Provide the [X, Y] coordinate of the cell's center where the given text is located.  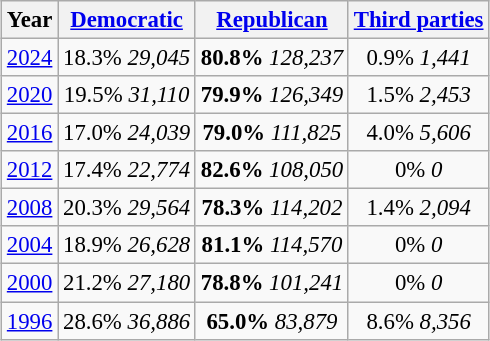
2024 [30, 58]
82.6% 108,050 [272, 170]
17.4% 22,774 [127, 170]
79.0% 111,825 [272, 133]
2008 [30, 208]
2016 [30, 133]
Democratic [127, 20]
17.0% 24,039 [127, 133]
81.1% 114,570 [272, 245]
4.0% 5,606 [418, 133]
2012 [30, 170]
2000 [30, 283]
Year [30, 20]
1996 [30, 321]
80.8% 128,237 [272, 58]
79.9% 126,349 [272, 95]
2020 [30, 95]
78.3% 114,202 [272, 208]
19.5% 31,110 [127, 95]
8.6% 8,356 [418, 321]
20.3% 29,564 [127, 208]
28.6% 36,886 [127, 321]
Republican [272, 20]
18.9% 26,628 [127, 245]
1.4% 2,094 [418, 208]
0.9% 1,441 [418, 58]
78.8% 101,241 [272, 283]
Third parties [418, 20]
65.0% 83,879 [272, 321]
18.3% 29,045 [127, 58]
2004 [30, 245]
1.5% 2,453 [418, 95]
21.2% 27,180 [127, 283]
